Detect which cell encompasses the target text, then output its (X, Y) center coordinate. 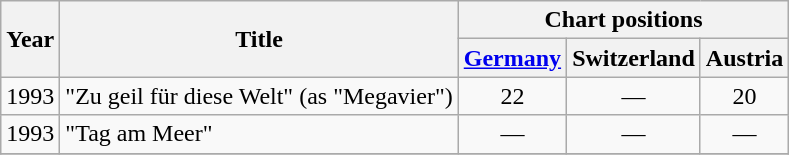
Chart positions (624, 20)
Title (259, 39)
Austria (744, 58)
22 (512, 96)
"Tag am Meer" (259, 134)
20 (744, 96)
Year (30, 39)
Switzerland (634, 58)
"Zu geil für diese Welt" (as "Megavier") (259, 96)
Germany (512, 58)
